From the cell containing the given text, extract its center point as [X, Y] coordinate. 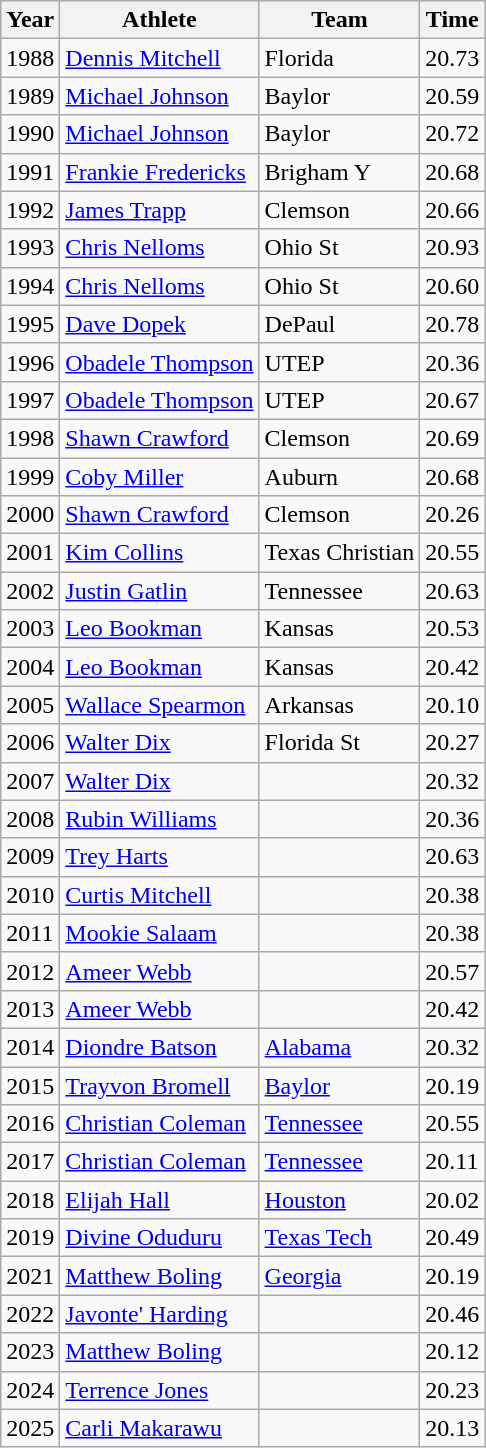
2024 [30, 1390]
Team [340, 20]
Texas Christian [340, 553]
20.23 [452, 1390]
20.53 [452, 629]
Trey Harts [160, 857]
2023 [30, 1352]
1996 [30, 362]
20.57 [452, 971]
Terrence Jones [160, 1390]
1994 [30, 286]
2007 [30, 781]
Auburn [340, 477]
Divine Oduduru [160, 1238]
Dennis Mitchell [160, 58]
Frankie Fredericks [160, 172]
2002 [30, 591]
20.11 [452, 1162]
Diondre Batson [160, 1047]
2006 [30, 743]
20.59 [452, 96]
2012 [30, 971]
1999 [30, 477]
2017 [30, 1162]
Wallace Spearmon [160, 705]
Mookie Salaam [160, 933]
20.67 [452, 400]
20.27 [452, 743]
20.12 [452, 1352]
1988 [30, 58]
2001 [30, 553]
20.72 [452, 134]
1998 [30, 438]
2011 [30, 933]
Brigham Y [340, 172]
Javonte' Harding [160, 1314]
Florida St [340, 743]
20.93 [452, 248]
2009 [30, 857]
DePaul [340, 324]
20.73 [452, 58]
20.13 [452, 1428]
2018 [30, 1200]
2025 [30, 1428]
20.49 [452, 1238]
1995 [30, 324]
2019 [30, 1238]
1991 [30, 172]
2003 [30, 629]
2014 [30, 1047]
20.78 [452, 324]
Florida [340, 58]
2010 [30, 895]
Trayvon Bromell [160, 1085]
Rubin Williams [160, 819]
20.02 [452, 1200]
20.69 [452, 438]
Alabama [340, 1047]
Athlete [160, 20]
2005 [30, 705]
2016 [30, 1124]
20.46 [452, 1314]
Arkansas [340, 705]
1990 [30, 134]
1992 [30, 210]
Elijah Hall [160, 1200]
2021 [30, 1276]
1993 [30, 248]
Dave Dopek [160, 324]
2013 [30, 1009]
Texas Tech [340, 1238]
2000 [30, 515]
Carli Makarawu [160, 1428]
2008 [30, 819]
1989 [30, 96]
2022 [30, 1314]
1997 [30, 400]
2015 [30, 1085]
Time [452, 20]
Curtis Mitchell [160, 895]
2004 [30, 667]
20.66 [452, 210]
20.60 [452, 286]
Houston [340, 1200]
20.10 [452, 705]
James Trapp [160, 210]
Georgia [340, 1276]
Coby Miller [160, 477]
Kim Collins [160, 553]
20.26 [452, 515]
Justin Gatlin [160, 591]
Year [30, 20]
